Find where the given text appears and provide that cell's center as (X, Y) coordinate. 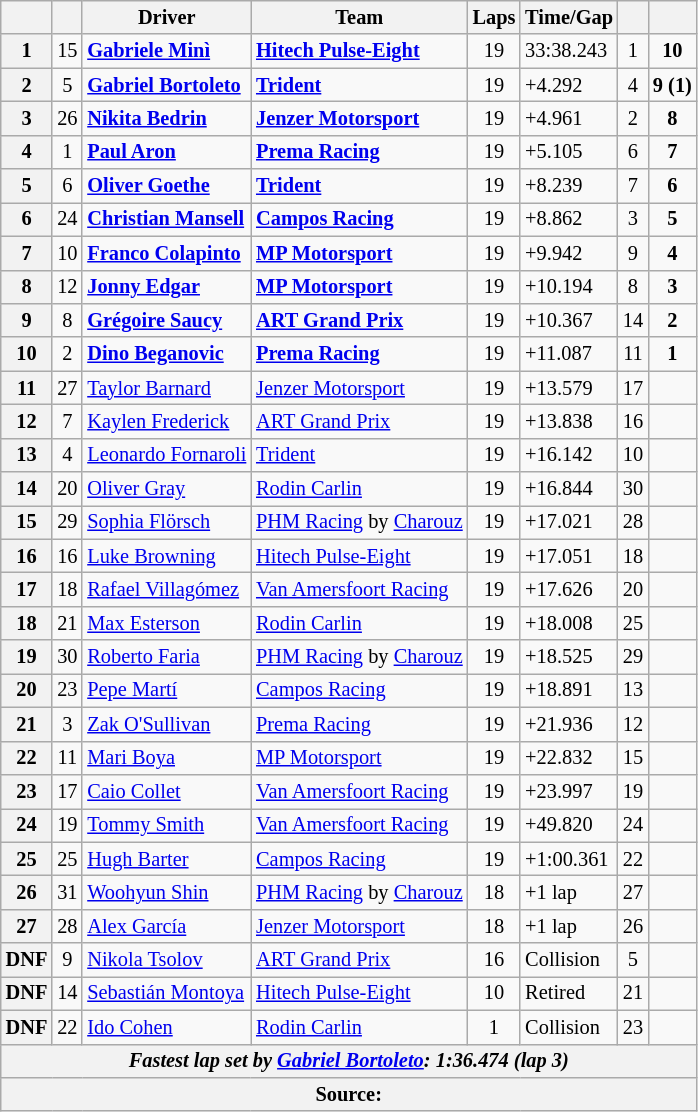
+17.051 (569, 556)
33:38.243 (569, 51)
Caio Collet (166, 791)
Tommy Smith (166, 825)
Max Esterson (166, 623)
Gabriele Minì (166, 51)
Dino Beganovic (166, 354)
+9.942 (569, 253)
+4.292 (569, 85)
+23.997 (569, 791)
Taylor Barnard (166, 388)
Roberto Faria (166, 657)
Ido Cohen (166, 1027)
Woohyun Shin (166, 892)
+17.626 (569, 589)
Source: (349, 1094)
Gabriel Bortoleto (166, 85)
31 (67, 892)
Leonardo Fornaroli (166, 455)
Grégoire Saucy (166, 320)
Time/Gap (569, 17)
Nikola Tsolov (166, 960)
+22.832 (569, 758)
Hugh Barter (166, 859)
+8.239 (569, 186)
+4.961 (569, 118)
Zak O'Sullivan (166, 724)
Alex García (166, 926)
Retired (569, 993)
+10.194 (569, 287)
+18.525 (569, 657)
+17.021 (569, 522)
Jonny Edgar (166, 287)
Laps (494, 17)
Sophia Flörsch (166, 522)
Team (359, 17)
Christian Mansell (166, 219)
Luke Browning (166, 556)
9 (1) (672, 85)
Oliver Gray (166, 489)
+13.579 (569, 388)
Sebastián Montoya (166, 993)
+11.087 (569, 354)
Nikita Bedrin (166, 118)
+18.008 (569, 623)
+8.862 (569, 219)
+21.936 (569, 724)
Paul Aron (166, 152)
+1:00.361 (569, 859)
+5.105 (569, 152)
Driver (166, 17)
Fastest lap set by Gabriel Bortoleto: 1:36.474 (lap 3) (349, 1061)
Franco Colapinto (166, 253)
Mari Boya (166, 758)
+10.367 (569, 320)
Kaylen Frederick (166, 421)
+49.820 (569, 825)
Pepe Martí (166, 690)
Rafael Villagómez (166, 589)
+18.891 (569, 690)
+13.838 (569, 421)
+16.844 (569, 489)
+16.142 (569, 455)
Oliver Goethe (166, 186)
